Return [X, Y] of the center of cell containing provided text 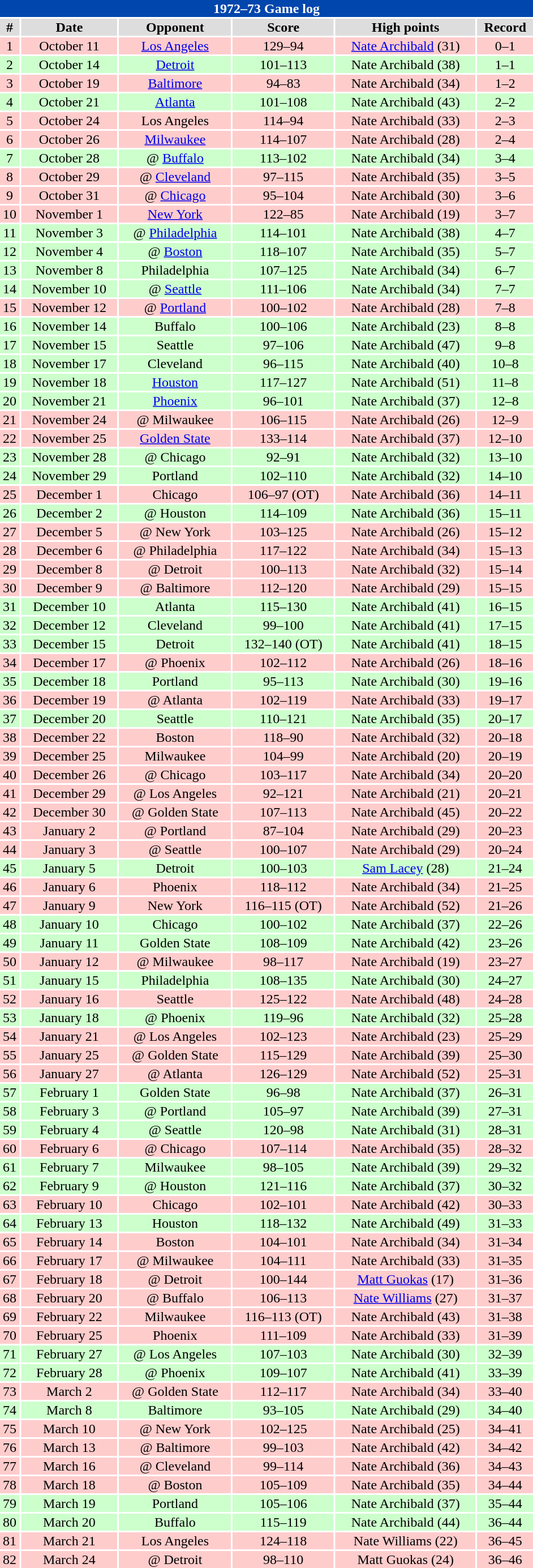
14–10 [505, 476]
February 1 [69, 1092]
Nate Archibald (40) [405, 364]
2–2 [505, 102]
21 [10, 420]
20–20 [505, 775]
31–34 [505, 1242]
32–39 [505, 1354]
114–94 [283, 121]
21–25 [505, 887]
106–113 [283, 1298]
56 [10, 1074]
102–125 [283, 1429]
1–1 [505, 65]
105–109 [283, 1485]
20–18 [505, 737]
January 5 [69, 868]
October 21 [69, 102]
January 27 [69, 1074]
November 12 [69, 307]
4–7 [505, 233]
121–116 [283, 1186]
99–114 [283, 1466]
93–105 [283, 1410]
118–132 [283, 1223]
January 11 [69, 943]
March 20 [69, 1522]
5–7 [505, 251]
38 [10, 737]
102–123 [283, 1036]
133–114 [283, 438]
102–112 [283, 663]
28–32 [505, 1148]
61 [10, 1167]
October 24 [69, 121]
32 [10, 625]
1 [10, 46]
19 [10, 382]
Sam Lacey (28) [405, 868]
15–15 [505, 588]
February 27 [69, 1354]
November 29 [69, 476]
October 28 [69, 158]
12 [10, 251]
114–107 [283, 139]
102–110 [283, 476]
31–38 [505, 1317]
94–83 [283, 83]
14 [10, 289]
20–23 [505, 831]
4 [10, 102]
49 [10, 943]
28–31 [505, 1130]
101–113 [283, 65]
19–16 [505, 681]
43 [10, 831]
February 22 [69, 1317]
60 [10, 1148]
November 14 [69, 326]
2–3 [505, 121]
3–4 [505, 158]
24–27 [505, 980]
113–102 [283, 158]
November 28 [69, 457]
February 28 [69, 1373]
34–43 [505, 1466]
126–129 [283, 1074]
Matt Guokas (24) [405, 1560]
20–22 [505, 812]
96–98 [283, 1092]
23–26 [505, 943]
116–113 (OT) [283, 1317]
High points [405, 27]
73 [10, 1391]
34–40 [505, 1410]
98–105 [283, 1167]
31–37 [505, 1298]
106–115 [283, 420]
31–39 [505, 1335]
95–104 [283, 195]
17 [10, 345]
March 16 [69, 1466]
106–97 (OT) [283, 494]
51 [10, 980]
67 [10, 1279]
10 [10, 214]
117–122 [283, 550]
114–109 [283, 513]
112–120 [283, 588]
January 21 [69, 1036]
25–30 [505, 1055]
February 13 [69, 1223]
March 8 [69, 1410]
15–13 [505, 550]
January 9 [69, 905]
33–39 [505, 1373]
96–115 [283, 364]
December 5 [69, 532]
January 15 [69, 980]
34–44 [505, 1485]
116–115 (OT) [283, 905]
Opponent [175, 27]
December 25 [69, 756]
13–10 [505, 457]
34–41 [505, 1429]
18–15 [505, 644]
25–28 [505, 1018]
99–103 [283, 1447]
21–24 [505, 868]
Nate Williams (27) [405, 1298]
November 10 [69, 289]
December 29 [69, 793]
Score [283, 27]
March 2 [69, 1391]
Nate Archibald (25) [405, 1429]
33–40 [505, 1391]
108–135 [283, 980]
79 [10, 1503]
January 16 [69, 999]
Nate Archibald (47) [405, 345]
18 [10, 364]
3 [10, 83]
52 [10, 999]
January 10 [69, 924]
76 [10, 1447]
36–45 [505, 1541]
January 25 [69, 1055]
12–9 [505, 420]
99–100 [283, 625]
118–107 [283, 251]
20–24 [505, 849]
December 2 [69, 513]
9–8 [505, 345]
February 9 [69, 1186]
104–111 [283, 1261]
October 26 [69, 139]
Nate Archibald (44) [405, 1522]
54 [10, 1036]
March 24 [69, 1560]
68 [10, 1298]
59 [10, 1130]
November 25 [69, 438]
100–103 [283, 868]
98–110 [283, 1560]
112–117 [283, 1391]
January 6 [69, 887]
11–8 [505, 382]
11 [10, 233]
45 [10, 868]
8 [10, 177]
129–94 [283, 46]
15 [10, 307]
Record [505, 27]
70 [10, 1335]
December 22 [69, 737]
100–106 [283, 326]
16–15 [505, 606]
100–107 [283, 849]
December 8 [69, 569]
74 [10, 1410]
41 [10, 793]
108–109 [283, 943]
November 18 [69, 382]
92–121 [283, 793]
24–28 [505, 999]
February 18 [69, 1279]
111–106 [283, 289]
120–98 [283, 1130]
34–42 [505, 1447]
12–10 [505, 438]
December 10 [69, 606]
87–104 [283, 831]
February 7 [69, 1167]
119–96 [283, 1018]
15–11 [505, 513]
November 1 [69, 214]
December 17 [69, 663]
103–125 [283, 532]
0–1 [505, 46]
33 [10, 644]
3–7 [505, 214]
100–113 [283, 569]
36 [10, 700]
December 9 [69, 588]
114–101 [283, 233]
1972–73 Game log [266, 8]
25 [10, 494]
Matt Guokas (17) [405, 1279]
December 1 [69, 494]
March 18 [69, 1485]
7 [10, 158]
48 [10, 924]
20–17 [505, 719]
97–106 [283, 345]
118–90 [283, 737]
March 21 [69, 1541]
January 12 [69, 962]
55 [10, 1055]
104–101 [283, 1242]
102–119 [283, 700]
20 [10, 401]
109–107 [283, 1373]
Date [69, 27]
27 [10, 532]
36–44 [505, 1522]
December 15 [69, 644]
February 3 [69, 1111]
17–15 [505, 625]
6–7 [505, 270]
66 [10, 1261]
January 18 [69, 1018]
46 [10, 887]
44 [10, 849]
15–12 [505, 532]
92–91 [283, 457]
95–113 [283, 681]
12–8 [505, 401]
31–33 [505, 1223]
72 [10, 1373]
58 [10, 1111]
22 [10, 438]
25–29 [505, 1036]
28 [10, 550]
November 15 [69, 345]
Nate Williams (22) [405, 1541]
98–117 [283, 962]
26–31 [505, 1092]
Nate Archibald (20) [405, 756]
80 [10, 1522]
9 [10, 195]
62 [10, 1186]
Nate Archibald (45) [405, 812]
3–6 [505, 195]
100–144 [283, 1279]
39 [10, 756]
Nate Archibald (21) [405, 793]
January 2 [69, 831]
Nate Archibald (49) [405, 1223]
March 13 [69, 1447]
February 6 [69, 1148]
January 3 [69, 849]
102–101 [283, 1204]
97–115 [283, 177]
25–31 [505, 1074]
December 6 [69, 550]
March 19 [69, 1503]
103–117 [283, 775]
5 [10, 121]
November 17 [69, 364]
Nate Archibald (48) [405, 999]
October 11 [69, 46]
# [10, 27]
February 25 [69, 1335]
December 20 [69, 719]
16 [10, 326]
2 [10, 65]
96–101 [283, 401]
October 29 [69, 177]
7–8 [505, 307]
115–130 [283, 606]
21–26 [505, 905]
30–33 [505, 1204]
118–112 [283, 887]
104–99 [283, 756]
December 30 [69, 812]
23–27 [505, 962]
November 21 [69, 401]
26 [10, 513]
132–140 (OT) [283, 644]
27–31 [505, 1111]
29–32 [505, 1167]
15–14 [505, 569]
31 [10, 606]
65 [10, 1242]
October 14 [69, 65]
53 [10, 1018]
42 [10, 812]
November 24 [69, 420]
1–2 [505, 83]
10–8 [505, 364]
14–11 [505, 494]
February 4 [69, 1130]
19–17 [505, 700]
37 [10, 719]
31–36 [505, 1279]
71 [10, 1354]
82 [10, 1560]
64 [10, 1223]
20–19 [505, 756]
107–125 [283, 270]
20–21 [505, 793]
February 20 [69, 1298]
69 [10, 1317]
6 [10, 139]
122–85 [283, 214]
117–127 [283, 382]
November 3 [69, 233]
February 14 [69, 1242]
115–119 [283, 1522]
101–108 [283, 102]
8–8 [505, 326]
31–35 [505, 1261]
111–109 [283, 1335]
50 [10, 962]
3–5 [505, 177]
13 [10, 270]
115–129 [283, 1055]
November 8 [69, 270]
December 18 [69, 681]
30–32 [505, 1186]
107–103 [283, 1354]
February 10 [69, 1204]
78 [10, 1485]
40 [10, 775]
October 31 [69, 195]
February 17 [69, 1261]
October 19 [69, 83]
7–7 [505, 289]
29 [10, 569]
30 [10, 588]
November 4 [69, 251]
22–26 [505, 924]
57 [10, 1092]
34 [10, 663]
110–121 [283, 719]
December 26 [69, 775]
105–97 [283, 1111]
35–44 [505, 1503]
105–106 [283, 1503]
2–4 [505, 139]
125–122 [283, 999]
18–16 [505, 663]
35 [10, 681]
24 [10, 476]
December 19 [69, 700]
March 10 [69, 1429]
81 [10, 1541]
107–114 [283, 1148]
47 [10, 905]
Nate Archibald (51) [405, 382]
36–46 [505, 1560]
77 [10, 1466]
23 [10, 457]
63 [10, 1204]
107–113 [283, 812]
75 [10, 1429]
124–118 [283, 1541]
December 12 [69, 625]
